Return [X, Y] of the center of cell containing provided text 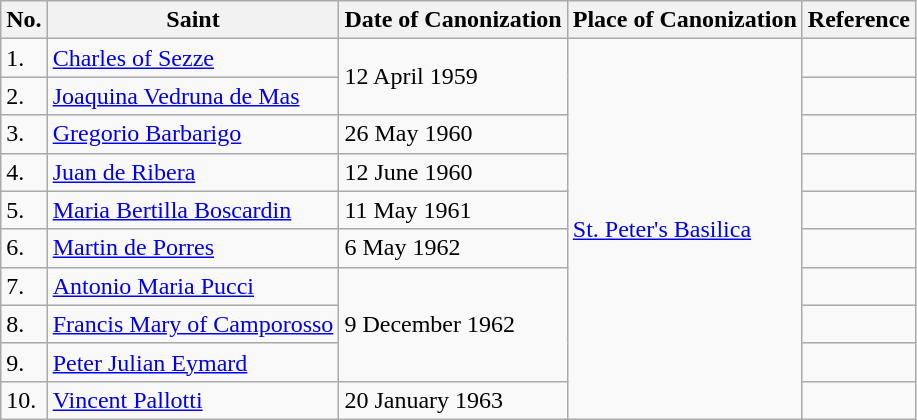
10. [24, 400]
Charles of Sezze [193, 58]
Reference [858, 20]
6. [24, 248]
8. [24, 324]
9. [24, 362]
12 June 1960 [453, 172]
Joaquina Vedruna de Mas [193, 96]
Juan de Ribera [193, 172]
1. [24, 58]
No. [24, 20]
6 May 1962 [453, 248]
7. [24, 286]
Saint [193, 20]
3. [24, 134]
9 December 1962 [453, 324]
Antonio Maria Pucci [193, 286]
20 January 1963 [453, 400]
Place of Canonization [684, 20]
4. [24, 172]
Peter Julian Eymard [193, 362]
2. [24, 96]
Vincent Pallotti [193, 400]
12 April 1959 [453, 77]
Francis Mary of Camporosso [193, 324]
11 May 1961 [453, 210]
Date of Canonization [453, 20]
5. [24, 210]
Maria Bertilla Boscardin [193, 210]
St. Peter's Basilica [684, 230]
Gregorio Barbarigo [193, 134]
26 May 1960 [453, 134]
Martin de Porres [193, 248]
